Output the [x, y] coordinate of the center of the cell containing the given text.  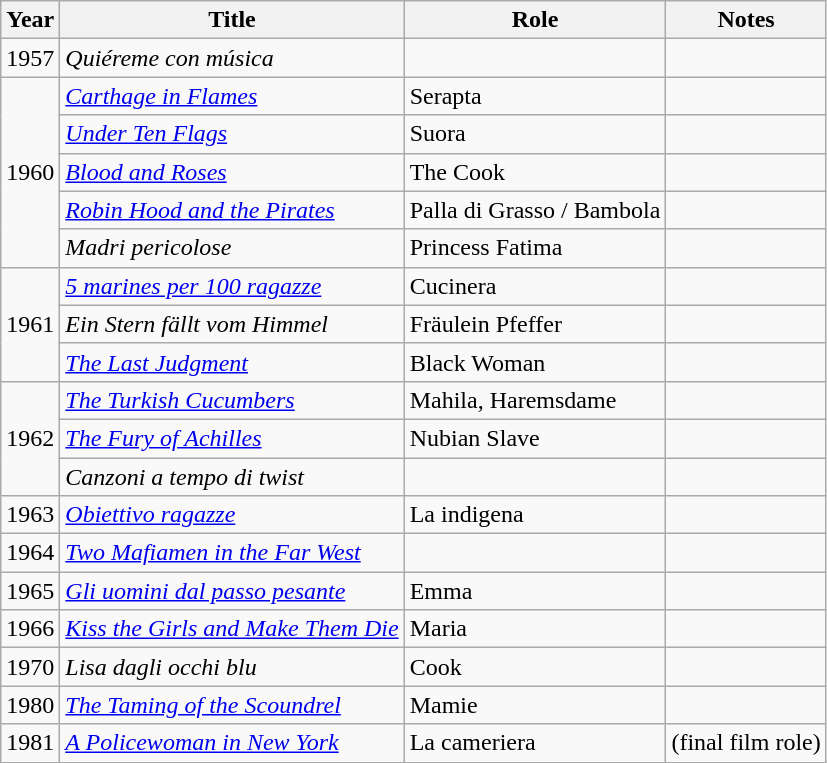
Notes [746, 20]
Two Mafiamen in the Far West [232, 553]
Mahila, Haremsdame [535, 400]
Carthage in Flames [232, 96]
1981 [30, 743]
Maria [535, 629]
Robin Hood and the Pirates [232, 210]
5 marines per 100 ragazze [232, 286]
Canzoni a tempo di twist [232, 477]
La indigena [535, 515]
Lisa dagli occhi blu [232, 667]
The Cook [535, 172]
Obiettivo ragazze [232, 515]
1960 [30, 172]
Serapta [535, 96]
Nubian Slave [535, 438]
The Fury of Achilles [232, 438]
Black Woman [535, 362]
1970 [30, 667]
Princess Fatima [535, 248]
Emma [535, 591]
1980 [30, 705]
The Last Judgment [232, 362]
Quiéreme con música [232, 58]
(final film role) [746, 743]
1965 [30, 591]
Under Ten Flags [232, 134]
Role [535, 20]
Suora [535, 134]
Palla di Grasso / Bambola [535, 210]
Madri pericolose [232, 248]
1961 [30, 324]
La cameriera [535, 743]
1963 [30, 515]
Kiss the Girls and Make Them Die [232, 629]
Cook [535, 667]
Title [232, 20]
Blood and Roses [232, 172]
Cucinera [535, 286]
1962 [30, 438]
1964 [30, 553]
A Policewoman in New York [232, 743]
Ein Stern fällt vom Himmel [232, 324]
The Turkish Cucumbers [232, 400]
1957 [30, 58]
Mamie [535, 705]
1966 [30, 629]
Year [30, 20]
Fräulein Pfeffer [535, 324]
Gli uomini dal passo pesante [232, 591]
The Taming of the Scoundrel [232, 705]
